Find where the given text appears and provide that cell's center as (x, y) coordinate. 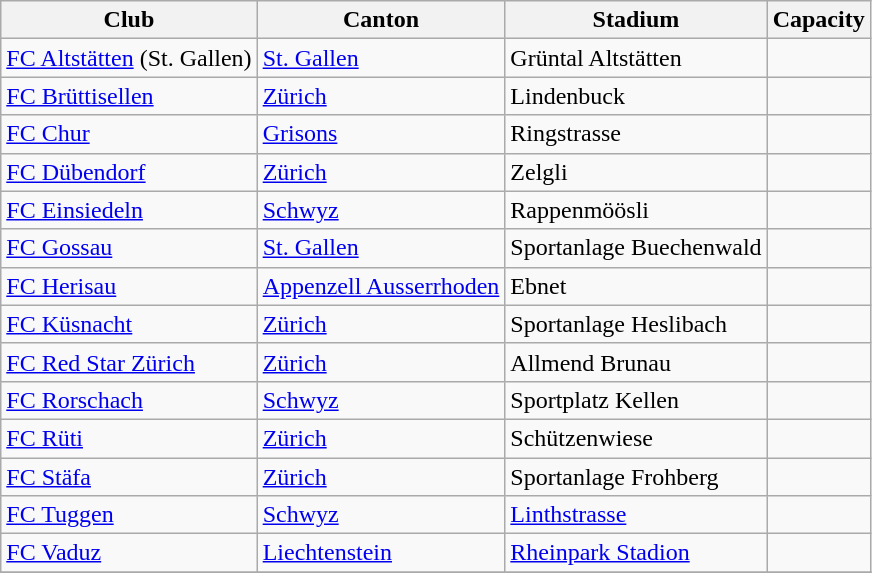
FC Altstätten (St. Gallen) (129, 58)
FC Küsnacht (129, 324)
Sportplatz Kellen (636, 400)
Grisons (381, 134)
Ringstrasse (636, 134)
FC Rorschach (129, 400)
FC Einsiedeln (129, 210)
Club (129, 20)
Sportanlage Buechenwald (636, 248)
Stadium (636, 20)
FC Rüti (129, 438)
FC Dübendorf (129, 172)
Liechtenstein (381, 553)
Sportanlage Frohberg (636, 477)
Canton (381, 20)
Rappenmöösli (636, 210)
FC Stäfa (129, 477)
Appenzell Ausserrhoden (381, 286)
FC Chur (129, 134)
Sportanlage Heslibach (636, 324)
Lindenbuck (636, 96)
FC Vaduz (129, 553)
Rheinpark Stadion (636, 553)
FC Brüttisellen (129, 96)
Zelgli (636, 172)
Allmend Brunau (636, 362)
FC Herisau (129, 286)
FC Red Star Zürich (129, 362)
FC Tuggen (129, 515)
Schützenwiese (636, 438)
FC Gossau (129, 248)
Grüntal Altstätten (636, 58)
Linthstrasse (636, 515)
Ebnet (636, 286)
Capacity (818, 20)
